Provide the [x, y] coordinate of the cell's center where the given text is located.  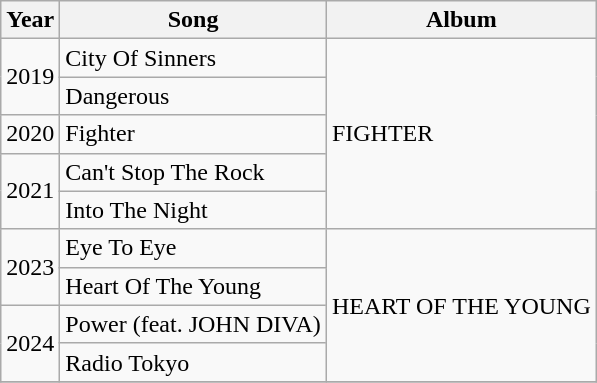
Year [30, 20]
2024 [30, 343]
City Of Sinners [194, 58]
Album [461, 20]
Eye To Eye [194, 248]
Song [194, 20]
2019 [30, 77]
FIGHTER [461, 134]
Into The Night [194, 210]
Heart Of The Young [194, 286]
HEART OF THE YOUNG [461, 305]
Radio Tokyo [194, 362]
Fighter [194, 134]
Dangerous [194, 96]
2021 [30, 191]
2023 [30, 267]
2020 [30, 134]
Power (feat. JOHN DIVA) [194, 324]
Can't Stop The Rock [194, 172]
